Output the [x, y] coordinate of the center of the cell containing the given text.  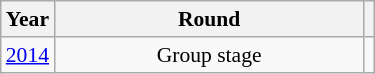
Group stage [209, 55]
Round [209, 19]
Year [28, 19]
2014 [28, 55]
